Search for the cell housing the specified text and yield its (x, y) center coordinate. 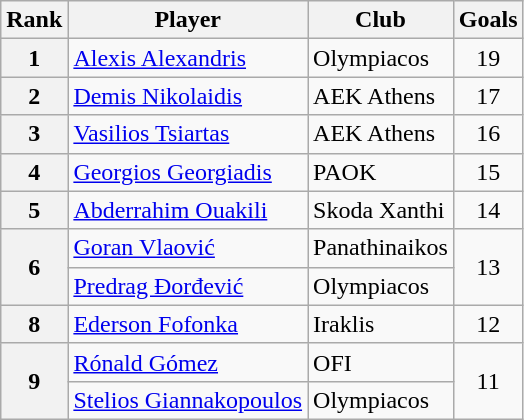
4 (34, 172)
19 (488, 58)
Vasilios Tsiartas (188, 134)
17 (488, 96)
PAOK (381, 172)
Predrag Đorđević (188, 286)
Abderrahim Ouakili (188, 210)
Skoda Xanthi (381, 210)
1 (34, 58)
14 (488, 210)
Panathinaikos (381, 248)
Alexis Alexandris (188, 58)
OFI (381, 362)
5 (34, 210)
9 (34, 381)
13 (488, 267)
Goran Vlaović (188, 248)
Rónald Gómez (188, 362)
Player (188, 20)
6 (34, 267)
Ederson Fofonka (188, 324)
Stelios Giannakopoulos (188, 400)
3 (34, 134)
11 (488, 381)
2 (34, 96)
Goals (488, 20)
16 (488, 134)
12 (488, 324)
8 (34, 324)
Demis Nikolaidis (188, 96)
Rank (34, 20)
15 (488, 172)
Club (381, 20)
Iraklis (381, 324)
Georgios Georgiadis (188, 172)
